Provide the [X, Y] coordinate of the cell's center where the given text is located.  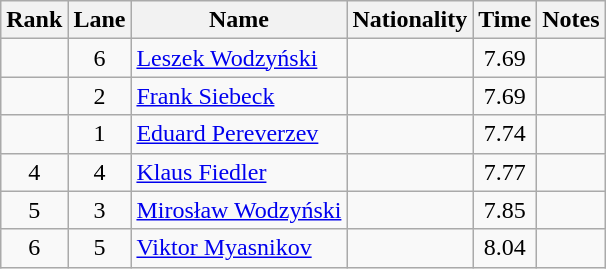
Name [239, 20]
Lane [100, 20]
Viktor Myasnikov [239, 248]
1 [100, 134]
Leszek Wodzyński [239, 58]
7.77 [505, 172]
Mirosław Wodzyński [239, 210]
8.04 [505, 248]
Time [505, 20]
7.85 [505, 210]
Notes [571, 20]
3 [100, 210]
7.74 [505, 134]
Frank Siebeck [239, 96]
Eduard Pereverzev [239, 134]
Rank [34, 20]
Klaus Fiedler [239, 172]
2 [100, 96]
Nationality [410, 20]
